Output the [X, Y] coordinate of the center of the cell containing the given text.  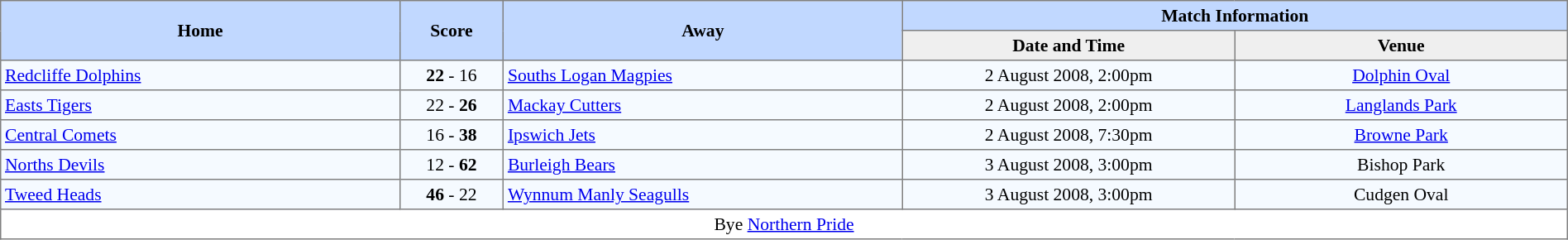
Central Comets [200, 135]
Wynnum Manly Seagulls [703, 194]
Bye Northern Pride [784, 224]
Norths Devils [200, 165]
Tweed Heads [200, 194]
Score [452, 31]
22 - 16 [452, 75]
Redcliffe Dolphins [200, 75]
Bishop Park [1401, 165]
12 - 62 [452, 165]
Away [703, 31]
Match Information [1235, 16]
Dolphin Oval [1401, 75]
46 - 22 [452, 194]
Date and Time [1068, 46]
22 - 26 [452, 105]
Burleigh Bears [703, 165]
2 August 2008, 7:30pm [1068, 135]
Langlands Park [1401, 105]
Venue [1401, 46]
Ipswich Jets [703, 135]
Mackay Cutters [703, 105]
Cudgen Oval [1401, 194]
Home [200, 31]
Souths Logan Magpies [703, 75]
Browne Park [1401, 135]
Easts Tigers [200, 105]
16 - 38 [452, 135]
